Extract the [X, Y] coordinate from the center of the cell holding the provided text.  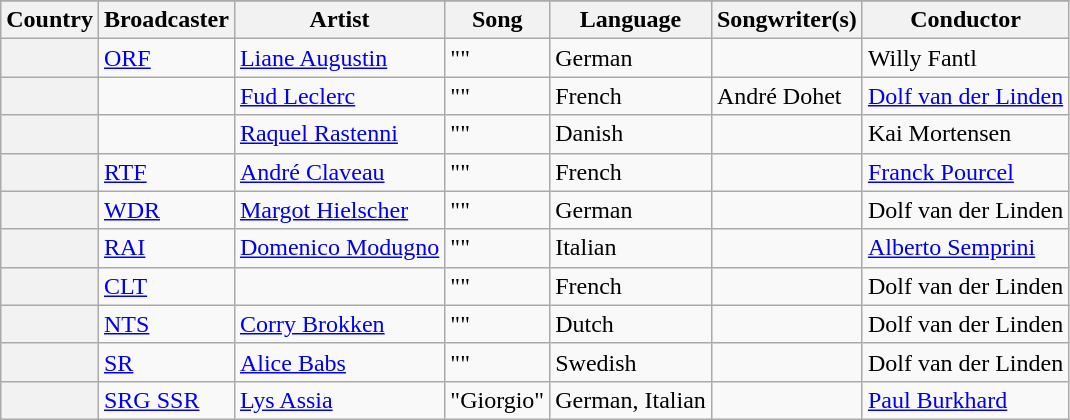
German, Italian [631, 400]
Liane Augustin [339, 58]
Willy Fantl [965, 58]
Fud Leclerc [339, 96]
Corry Brokken [339, 324]
SR [166, 362]
Conductor [965, 20]
Raquel Rastenni [339, 134]
Lys Assia [339, 400]
ORF [166, 58]
RAI [166, 248]
WDR [166, 210]
Franck Pourcel [965, 172]
Kai Mortensen [965, 134]
Artist [339, 20]
Song [498, 20]
RTF [166, 172]
Language [631, 20]
NTS [166, 324]
Domenico Modugno [339, 248]
Italian [631, 248]
Swedish [631, 362]
CLT [166, 286]
Alice Babs [339, 362]
Broadcaster [166, 20]
Paul Burkhard [965, 400]
Songwriter(s) [786, 20]
SRG SSR [166, 400]
Country [50, 20]
André Claveau [339, 172]
Danish [631, 134]
Dutch [631, 324]
Margot Hielscher [339, 210]
Alberto Semprini [965, 248]
André Dohet [786, 96]
"Giorgio" [498, 400]
